From the cell containing the given text, extract its center point as (X, Y) coordinate. 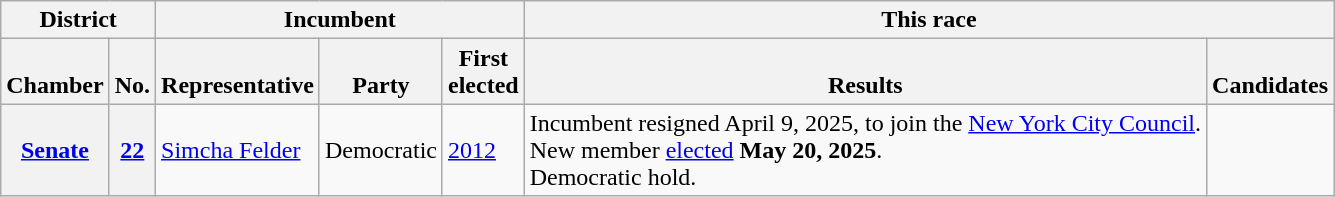
Simcha Felder (238, 150)
Incumbent resigned April 9, 2025, to join the New York City Council.New member elected May 20, 2025.Democratic hold. (865, 150)
Incumbent (340, 20)
District (78, 20)
Chamber (55, 72)
Democratic (380, 150)
Candidates (1270, 72)
Senate (55, 150)
Representative (238, 72)
Results (865, 72)
Firstelected (483, 72)
No. (132, 72)
22 (132, 150)
Party (380, 72)
2012 (483, 150)
This race (928, 20)
